Provide the [x, y] coordinate of the cell's center where the given text is located.  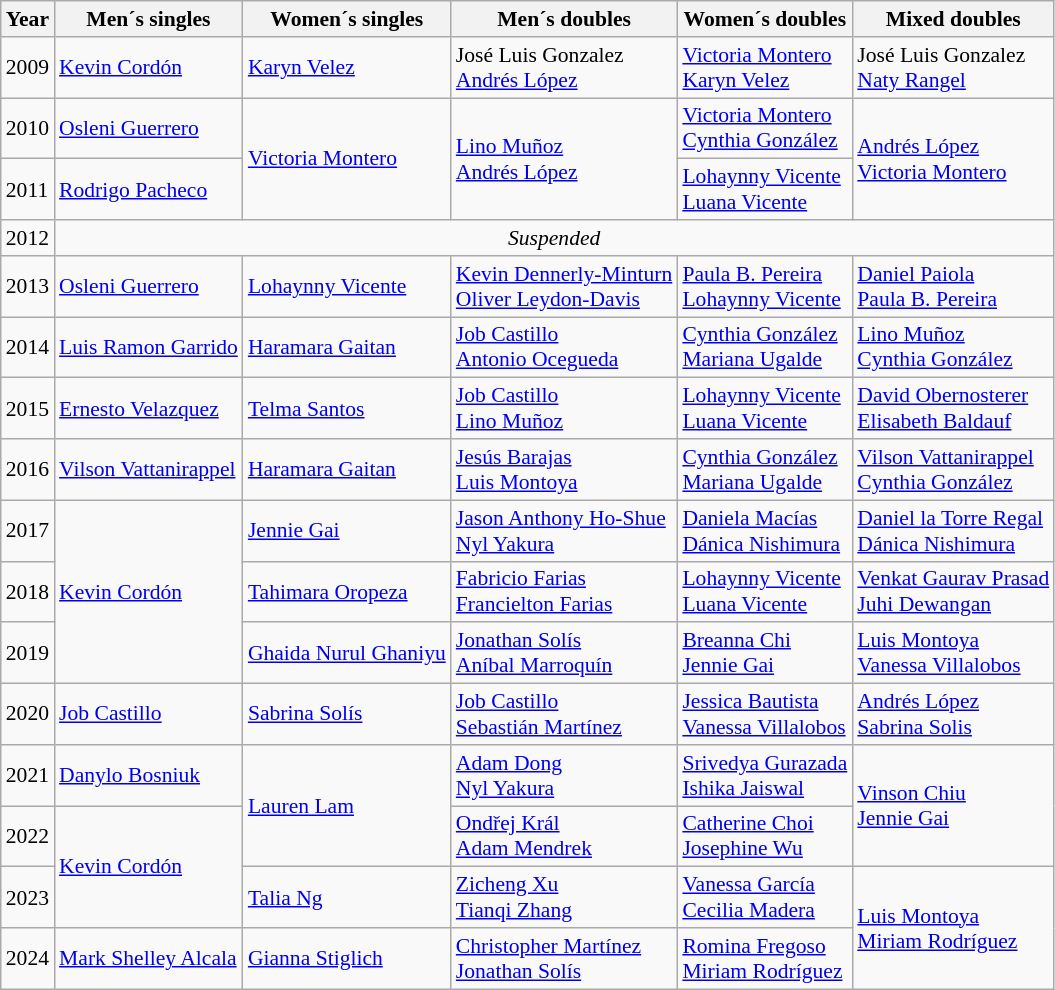
Andrés López Victoria Montero [953, 159]
Sabrina Solís [347, 714]
Lino Muñoz Cynthia González [953, 348]
2010 [28, 128]
Vilson Vattanirappel [148, 470]
Telma Santos [347, 408]
Jennie Gai [347, 530]
Karyn Velez [347, 68]
José Luis Gonzalez Andrés López [564, 68]
Talia Ng [347, 898]
Job Castillo Lino Muñoz [564, 408]
Adam Dong Nyl Yakura [564, 776]
Catherine Choi Josephine Wu [764, 836]
Ondřej Král Adam Mendrek [564, 836]
2016 [28, 470]
2017 [28, 530]
Daniela Macías Dánica Nishimura [764, 530]
Gianna Stiglich [347, 958]
Andrés López Sabrina Solis [953, 714]
Luis Ramon Garrido [148, 348]
2023 [28, 898]
Vanessa García Cecilia Madera [764, 898]
José Luis Gonzalez Naty Rangel [953, 68]
Vilson Vattanirappel Cynthia González [953, 470]
2015 [28, 408]
Zicheng Xu Tianqi Zhang [564, 898]
Women´s doubles [764, 19]
Rodrigo Pacheco [148, 190]
Ernesto Velazquez [148, 408]
2024 [28, 958]
2019 [28, 654]
Victoria Montero Cynthia González [764, 128]
2018 [28, 592]
Lohaynny Vicente [347, 286]
Victoria Montero [347, 159]
2011 [28, 190]
Romina Fregoso Miriam Rodríguez [764, 958]
2021 [28, 776]
Lino Muñoz Andrés López [564, 159]
2014 [28, 348]
Vinson Chiu Jennie Gai [953, 806]
2013 [28, 286]
Mark Shelley Alcala [148, 958]
Luis Montoya Miriam Rodríguez [953, 928]
Job Castillo Sebastián Martínez [564, 714]
David Obernosterer Elisabeth Baldauf [953, 408]
Victoria Montero Karyn Velez [764, 68]
Jason Anthony Ho-Shue Nyl Yakura [564, 530]
Kevin Dennerly-Minturn Oliver Leydon-Davis [564, 286]
2012 [28, 238]
Women´s singles [347, 19]
Christopher Martínez Jonathan Solís [564, 958]
Job Castillo Antonio Ocegueda [564, 348]
Job Castillo [148, 714]
Jesús Barajas Luis Montoya [564, 470]
2009 [28, 68]
Men´s doubles [564, 19]
Tahimara Oropeza [347, 592]
Ghaida Nurul Ghaniyu [347, 654]
Men´s singles [148, 19]
Daniel Paiola Paula B. Pereira [953, 286]
Srivedya Gurazada Ishika Jaiswal [764, 776]
Breanna Chi Jennie Gai [764, 654]
Daniel la Torre Regal Dánica Nishimura [953, 530]
Fabricio Farias Francielton Farias [564, 592]
Paula B. Pereira Lohaynny Vicente [764, 286]
Venkat Gaurav Prasad Juhi Dewangan [953, 592]
2022 [28, 836]
Jessica Bautista Vanessa Villalobos [764, 714]
Year [28, 19]
Suspended [554, 238]
Lauren Lam [347, 806]
Jonathan Solís Aníbal Marroquín [564, 654]
2020 [28, 714]
Mixed doubles [953, 19]
Luis Montoya Vanessa Villalobos [953, 654]
Danylo Bosniuk [148, 776]
